Return the [x, y] coordinate for the center point of the cell that contains the specified text.  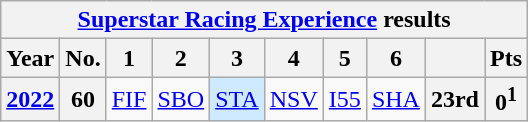
I55 [344, 100]
23rd [454, 100]
01 [506, 100]
6 [396, 58]
FIF [129, 100]
SHA [396, 100]
NSV [294, 100]
No. [83, 58]
60 [83, 100]
2 [181, 58]
2022 [30, 100]
STA [237, 100]
5 [344, 58]
3 [237, 58]
1 [129, 58]
SBO [181, 100]
Year [30, 58]
Pts [506, 58]
4 [294, 58]
Superstar Racing Experience results [264, 20]
